Locate the cell with the specified text and output its (X, Y) center coordinate. 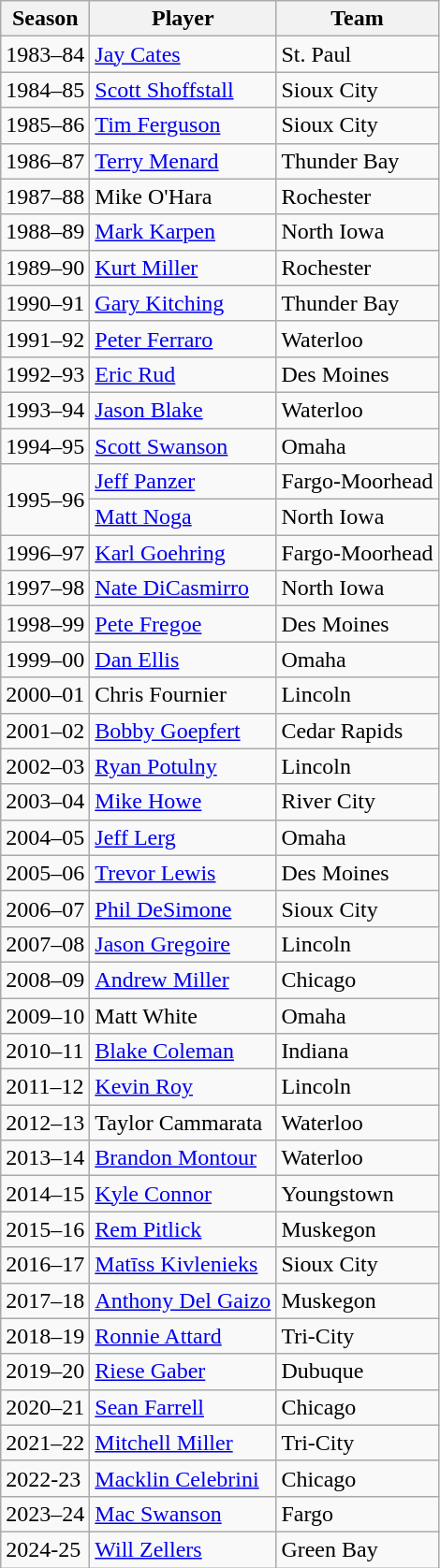
2020–21 (45, 1407)
1997–98 (45, 588)
Matt Noga (183, 517)
Bobby Goepfert (183, 731)
2010–11 (45, 1052)
Player (183, 19)
St. Paul (358, 54)
Macklin Celebrini (183, 1478)
Dubuque (358, 1372)
1992–93 (45, 374)
2005–06 (45, 873)
2017–18 (45, 1300)
Mitchell Miller (183, 1443)
Chris Fournier (183, 695)
Sean Farrell (183, 1407)
2013–14 (45, 1158)
Blake Coleman (183, 1052)
2014–15 (45, 1194)
2019–20 (45, 1372)
Peter Ferraro (183, 339)
Fargo (358, 1514)
1996–97 (45, 553)
Mike O'Hara (183, 196)
Jason Gregoire (183, 944)
1988–89 (45, 232)
1994–95 (45, 446)
1991–92 (45, 339)
Mac Swanson (183, 1514)
1998–99 (45, 624)
Nate DiCasmirro (183, 588)
Indiana (358, 1052)
1986–87 (45, 161)
2023–24 (45, 1514)
Gary Kitching (183, 303)
Andrew Miller (183, 980)
Brandon Montour (183, 1158)
Cedar Rapids (358, 731)
1990–91 (45, 303)
Trevor Lewis (183, 873)
Youngstown (358, 1194)
2006–07 (45, 908)
Kurt Miller (183, 268)
Dan Ellis (183, 660)
Jeff Panzer (183, 482)
1983–84 (45, 54)
Rem Pitlick (183, 1229)
Taylor Cammarata (183, 1123)
Jason Blake (183, 410)
1999–00 (45, 660)
2003–04 (45, 802)
1987–88 (45, 196)
2021–22 (45, 1443)
Mike Howe (183, 802)
Eric Rud (183, 374)
Jeff Lerg (183, 837)
2002–03 (45, 766)
2015–16 (45, 1229)
1993–94 (45, 410)
Season (45, 19)
Kyle Connor (183, 1194)
1984–85 (45, 90)
1985–86 (45, 125)
2009–10 (45, 1015)
Pete Fregoe (183, 624)
Mark Karpen (183, 232)
1989–90 (45, 268)
Green Bay (358, 1549)
2007–08 (45, 944)
2022-23 (45, 1478)
Tim Ferguson (183, 125)
Phil DeSimone (183, 908)
Karl Goehring (183, 553)
Kevin Roy (183, 1087)
Riese Gaber (183, 1372)
Jay Cates (183, 54)
Matt White (183, 1015)
Scott Shoffstall (183, 90)
Ronnie Attard (183, 1336)
2018–19 (45, 1336)
Ryan Potulny (183, 766)
Will Zellers (183, 1549)
2016–17 (45, 1265)
Terry Menard (183, 161)
Team (358, 19)
2000–01 (45, 695)
Anthony Del Gaizo (183, 1300)
Scott Swanson (183, 446)
2012–13 (45, 1123)
River City (358, 802)
Matīss Kivlenieks (183, 1265)
2011–12 (45, 1087)
2008–09 (45, 980)
2001–02 (45, 731)
1995–96 (45, 500)
2004–05 (45, 837)
2024-25 (45, 1549)
